Scan for the cell matching the given text and deliver its (X, Y) coordinate at center. 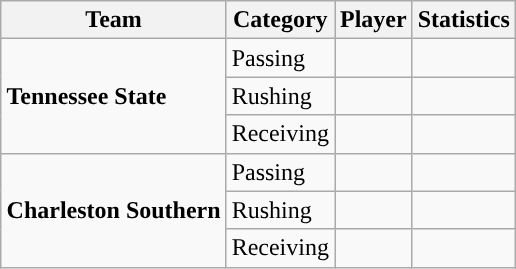
Player (373, 20)
Category (280, 20)
Statistics (464, 20)
Team (114, 20)
Charleston Southern (114, 210)
Tennessee State (114, 96)
